Locate the cell with the specified text and output its (x, y) center coordinate. 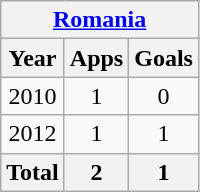
2010 (33, 96)
Goals (164, 58)
Apps (96, 58)
0 (164, 96)
2012 (33, 134)
Romania (100, 20)
Year (33, 58)
2 (96, 172)
Total (33, 172)
